Capture the cell that displays the provided text and extract its [X, Y] central coordinate. 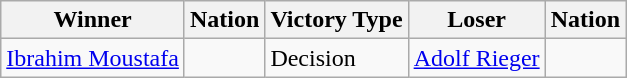
Adolf Rieger [476, 58]
Winner [93, 20]
Ibrahim Moustafa [93, 58]
Decision [336, 58]
Victory Type [336, 20]
Loser [476, 20]
